From the cell containing the given text, extract its center point as [x, y] coordinate. 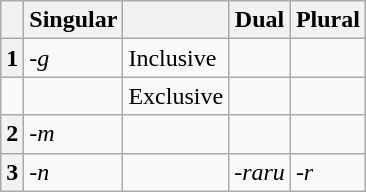
Inclusive [176, 58]
2 [12, 134]
-raru [260, 172]
3 [12, 172]
1 [12, 58]
-n [74, 172]
-r [328, 172]
Dual [260, 20]
Exclusive [176, 96]
Singular [74, 20]
-m [74, 134]
-g [74, 58]
Plural [328, 20]
